Determine the [X, Y] coordinate at the center of the cell enclosing the given text.  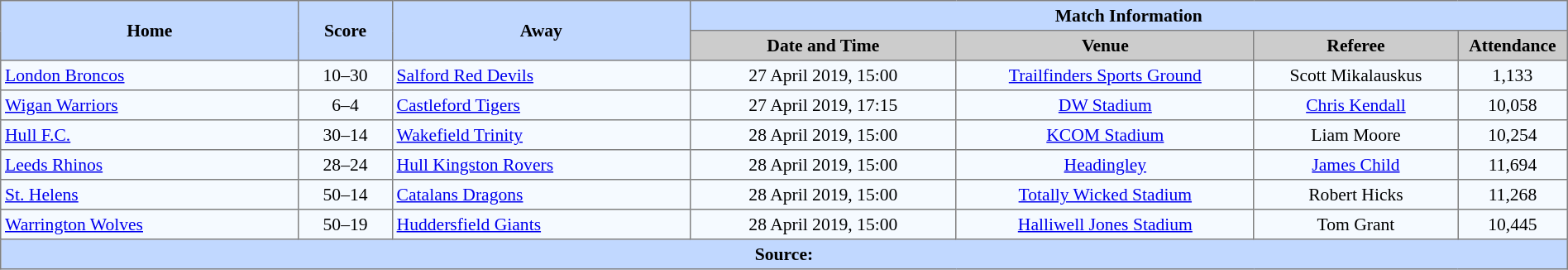
Castleford Tigers [541, 105]
Catalans Dragons [541, 195]
Trailfinders Sports Ground [1105, 75]
27 April 2019, 15:00 [823, 75]
Wakefield Trinity [541, 135]
Hull F.C. [150, 135]
11,268 [1513, 195]
Huddersfield Giants [541, 224]
Referee [1355, 46]
11,694 [1513, 165]
Date and Time [823, 46]
Liam Moore [1355, 135]
Away [541, 31]
KCOM Stadium [1105, 135]
50–14 [346, 195]
10,445 [1513, 224]
Scott Mikalauskus [1355, 75]
30–14 [346, 135]
Wigan Warriors [150, 105]
28–24 [346, 165]
James Child [1355, 165]
27 April 2019, 17:15 [823, 105]
Totally Wicked Stadium [1105, 195]
London Broncos [150, 75]
Chris Kendall [1355, 105]
Match Information [1128, 16]
Attendance [1513, 46]
50–19 [346, 224]
DW Stadium [1105, 105]
Salford Red Devils [541, 75]
Headingley [1105, 165]
Warrington Wolves [150, 224]
6–4 [346, 105]
Score [346, 31]
10,254 [1513, 135]
Halliwell Jones Stadium [1105, 224]
Venue [1105, 46]
10–30 [346, 75]
Hull Kingston Rovers [541, 165]
10,058 [1513, 105]
1,133 [1513, 75]
St. Helens [150, 195]
Home [150, 31]
Leeds Rhinos [150, 165]
Tom Grant [1355, 224]
Source: [784, 254]
Robert Hicks [1355, 195]
